Extract the (x, y) coordinate from the center of the cell holding the provided text.  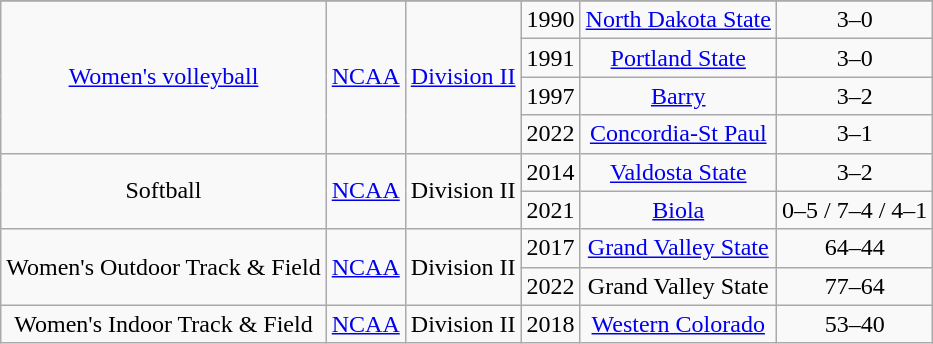
2018 (550, 324)
Women's volleyball (164, 77)
2017 (550, 248)
Barry (678, 96)
3–1 (854, 134)
1991 (550, 58)
1990 (550, 20)
Women's Indoor Track & Field (164, 324)
1997 (550, 96)
Portland State (678, 58)
Concordia-St Paul (678, 134)
North Dakota State (678, 20)
64–44 (854, 248)
Biola (678, 210)
Valdosta State (678, 172)
77–64 (854, 286)
0–5 / 7–4 / 4–1 (854, 210)
Softball (164, 191)
Women's Outdoor Track & Field (164, 267)
2021 (550, 210)
53–40 (854, 324)
2014 (550, 172)
Western Colorado (678, 324)
